Return (x, y) of the center of cell containing provided text 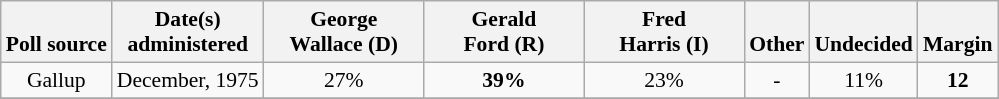
12 (958, 80)
27% (344, 80)
Gallup (56, 80)
FredHarris (I) (664, 32)
GeraldFord (R) (504, 32)
11% (863, 80)
Date(s)administered (188, 32)
GeorgeWallace (D) (344, 32)
Other (776, 32)
39% (504, 80)
23% (664, 80)
Undecided (863, 32)
Poll source (56, 32)
- (776, 80)
Margin (958, 32)
December, 1975 (188, 80)
